Determine the [X, Y] coordinate at the center of the cell enclosing the given text.  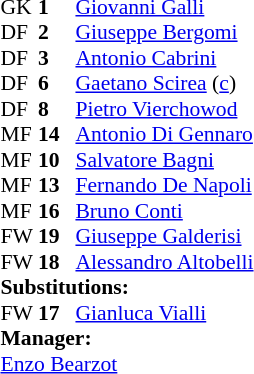
Gianluca Vialli [164, 313]
Alessandro Altobelli [164, 262]
14 [57, 135]
Antonio Cabrini [164, 58]
Giuseppe Galderisi [164, 237]
Antonio Di Gennaro [164, 135]
Manager: [126, 339]
16 [57, 211]
3 [57, 58]
17 [57, 313]
Giuseppe Bergomi [164, 33]
Salvatore Bagni [164, 160]
Bruno Conti [164, 211]
13 [57, 185]
Substitutions: [126, 287]
2 [57, 33]
Fernando De Napoli [164, 185]
10 [57, 160]
Pietro Vierchowod [164, 109]
19 [57, 237]
18 [57, 262]
Gaetano Scirea (c) [164, 83]
8 [57, 109]
6 [57, 83]
